Return (x, y) of the center of cell containing provided text 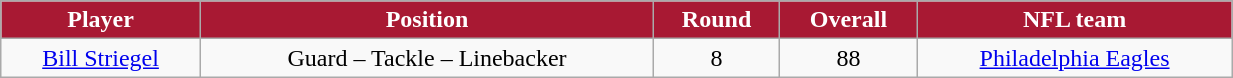
8 (717, 58)
Philadelphia Eagles (1074, 58)
NFL team (1074, 20)
Overall (848, 20)
Round (717, 20)
88 (848, 58)
Bill Striegel (101, 58)
Position (426, 20)
Guard – Tackle – Linebacker (426, 58)
Player (101, 20)
